For the text-containing cell, return its midpoint in (X, Y) coordinate format. 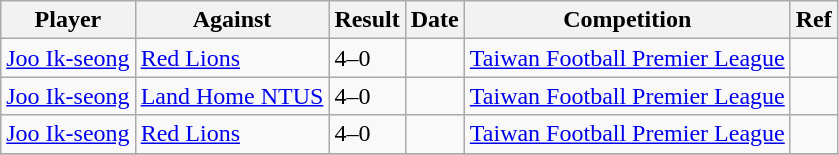
Date (434, 20)
Ref (814, 20)
Result (367, 20)
Player (68, 20)
Land Home NTUS (232, 96)
Competition (627, 20)
Against (232, 20)
